Capture the cell that displays the provided text and extract its (x, y) central coordinate. 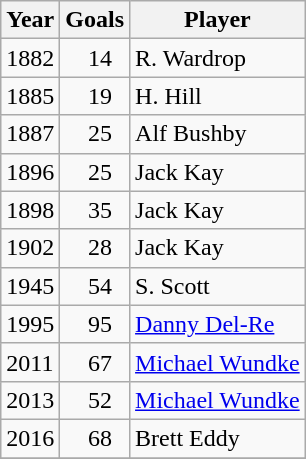
1902 (30, 248)
67 (95, 362)
Year (30, 20)
14 (95, 58)
R. Wardrop (218, 58)
H. Hill (218, 96)
Brett Eddy (218, 438)
Goals (95, 20)
Player (218, 20)
2011 (30, 362)
1882 (30, 58)
1945 (30, 286)
2016 (30, 438)
Danny Del-Re (218, 324)
S. Scott (218, 286)
95 (95, 324)
1896 (30, 172)
1885 (30, 96)
28 (95, 248)
52 (95, 400)
Alf Bushby (218, 134)
68 (95, 438)
1995 (30, 324)
1898 (30, 210)
1887 (30, 134)
54 (95, 286)
19 (95, 96)
2013 (30, 400)
35 (95, 210)
